Pinpoint the cell where the given text exists, returning its (x, y) midpoint coordinate. 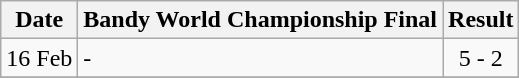
Result (481, 20)
5 - 2 (481, 58)
Bandy World Championship Final (260, 20)
16 Feb (40, 58)
- (260, 58)
Date (40, 20)
